Identify which cell holds the provided text, then report its [x, y] central coordinate. 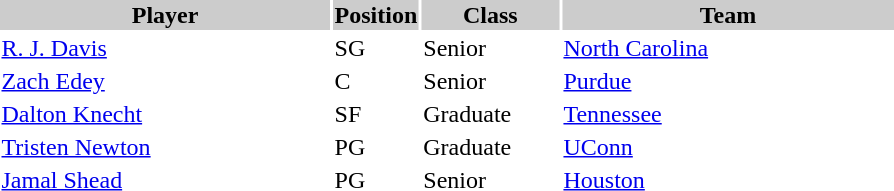
Dalton Knecht [165, 114]
SF [376, 114]
Purdue [728, 81]
Player [165, 15]
Zach Edey [165, 81]
Position [376, 15]
R. J. Davis [165, 48]
Tristen Newton [165, 147]
C [376, 81]
North Carolina [728, 48]
SG [376, 48]
UConn [728, 147]
Tennessee [728, 114]
Team [728, 15]
Class [490, 15]
PG [376, 147]
